Search for the cell housing the specified text and yield its (X, Y) center coordinate. 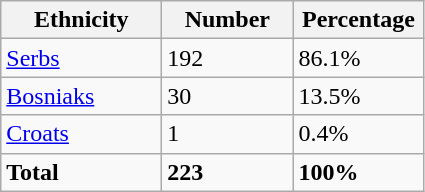
100% (358, 172)
223 (228, 172)
Bosniaks (82, 96)
Total (82, 172)
86.1% (358, 58)
Percentage (358, 20)
Croats (82, 134)
13.5% (358, 96)
Serbs (82, 58)
Number (228, 20)
0.4% (358, 134)
1 (228, 134)
30 (228, 96)
Ethnicity (82, 20)
192 (228, 58)
